From the cell containing the given text, extract its center point as (x, y) coordinate. 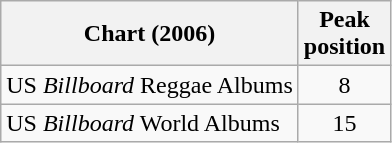
8 (344, 85)
Peakposition (344, 34)
15 (344, 123)
US Billboard World Albums (150, 123)
Chart (2006) (150, 34)
US Billboard Reggae Albums (150, 85)
